Extract the (X, Y) coordinate from the center of the cell holding the provided text.  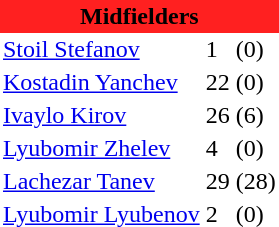
(28) (256, 182)
Ivaylo Kirov (102, 116)
22 (218, 82)
Lachezar Tanev (102, 182)
Midfielders (140, 16)
29 (218, 182)
1 (218, 50)
Stoil Stefanov (102, 50)
4 (218, 148)
(6) (256, 116)
26 (218, 116)
Lyubomir Zhelev (102, 148)
Kostadin Yanchev (102, 82)
